Extract the (x, y) coordinate from the center of the cell holding the provided text.  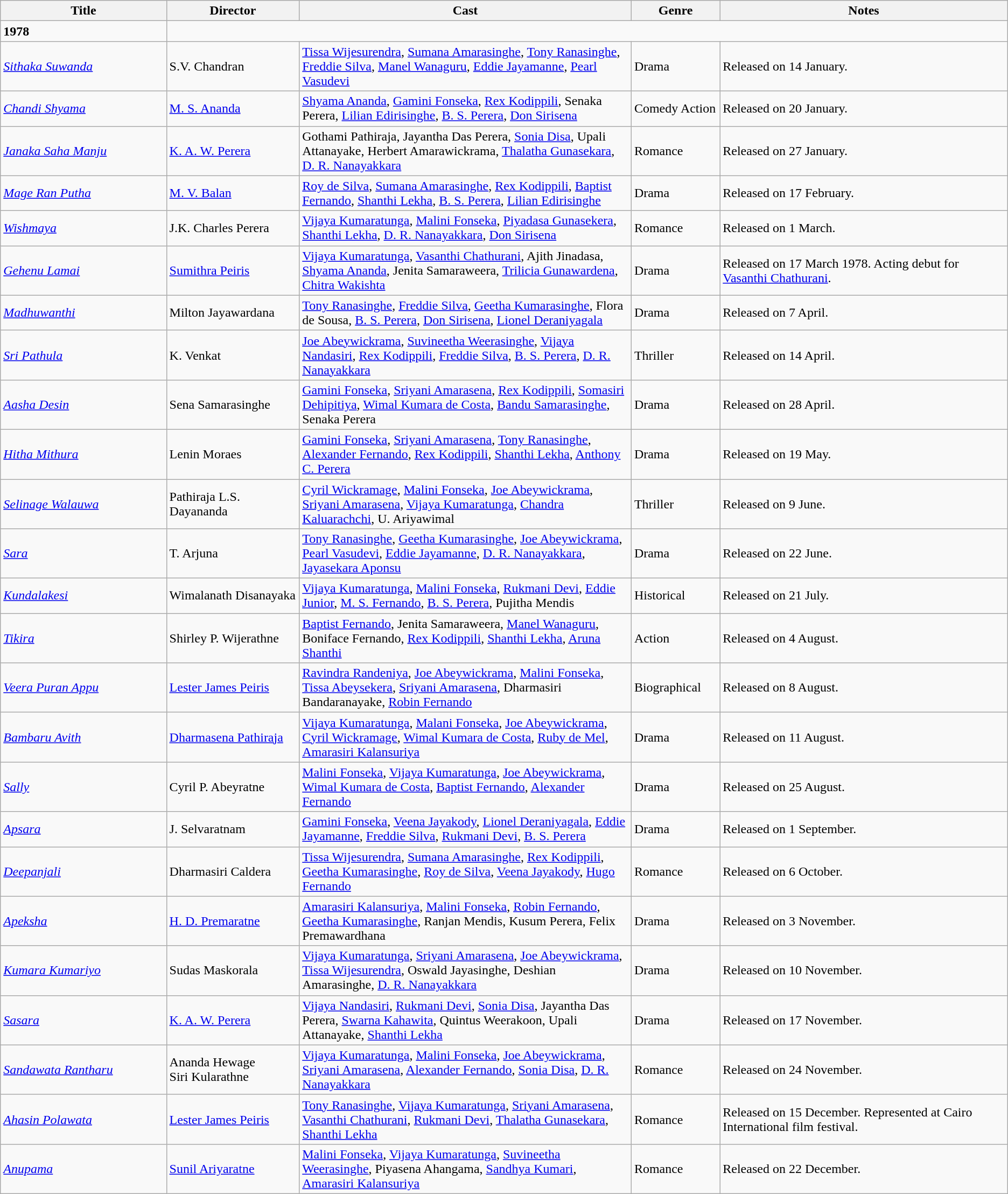
T. Arjuna (233, 554)
Released on 15 December. Represented at Cairo International film festival. (864, 1119)
Sandawata Rantharu (83, 1070)
Sally (83, 787)
Vijaya Kumaratunga, Sriyani Amarasena, Joe Abeywickrama, Tissa Wijesurendra, Oswald Jayasinghe, Deshian Amarasinghe, D. R. Nanayakkara (465, 970)
Malini Fonseka, Vijaya Kumaratunga, Suvineetha Weerasinghe, Piyasena Ahangama, Sandhya Kumari, Amarasiri Kalansuriya (465, 1169)
Sithaka Suwanda (83, 66)
Released on 22 June. (864, 554)
Released on 1 September. (864, 829)
Tissa Wijesurendra, Sumana Amarasinghe, Rex Kodippili, Geetha Kumarasinghe, Roy de Silva, Veena Jayakody, Hugo Fernando (465, 871)
Shyama Ananda, Gamini Fonseka, Rex Kodippili, Senaka Perera, Lilian Edirisinghe, B. S. Perera, Don Sirisena (465, 109)
Madhuwanthi (83, 312)
Released on 11 August. (864, 737)
M. S. Ananda (233, 109)
Kumara Kumariyo (83, 970)
Ravindra Randeniya, Joe Abeywickrama, Malini Fonseka, Tissa Abeysekera, Sriyani Amarasena, Dharmasiri Bandaranayake, Robin Fernando (465, 688)
Sudas Maskorala (233, 970)
Released on 22 December. (864, 1169)
Released on 25 August. (864, 787)
Bambaru Avith (83, 737)
Wimalanath Disanayaka (233, 596)
Released on 1 March. (864, 228)
Milton Jayawardana (233, 312)
Released on 17 March 1978. Acting debut for Vasanthi Chathurani. (864, 270)
Released on 4 August. (864, 638)
Sumithra Peiris (233, 270)
Vijaya Kumaratunga, Malini Fonseka, Rukmani Devi, Eddie Junior, M. S. Fernando, B. S. Perera, Pujitha Mendis (465, 596)
Lenin Moraes (233, 454)
Released on 20 January. (864, 109)
Released on 21 July. (864, 596)
Vijaya Nandasiri, Rukmani Devi, Sonia Disa, Jayantha Das Perera, Swarna Kahawita, Quintus Weerakoon, Upali Attanayake, Shanthi Lekha (465, 1020)
S.V. Chandran (233, 66)
Vijaya Kumaratunga, Malini Fonseka, Joe Abeywickrama, Sriyani Amarasena, Alexander Fernando, Sonia Disa, D. R. Nanayakkara (465, 1070)
Released on 7 April. (864, 312)
Director (233, 11)
J. Selvaratnam (233, 829)
Released on 3 November. (864, 921)
1978 (83, 31)
M. V. Balan (233, 193)
Apsara (83, 829)
Wishmaya (83, 228)
Kundalakesi (83, 596)
Baptist Fernando, Jenita Samaraweera, Manel Wanaguru, Boniface Fernando, Rex Kodippili, Shanthi Lekha, Aruna Shanthi (465, 638)
Released on 17 November. (864, 1020)
Released on 8 August. (864, 688)
Roy de Silva, Sumana Amarasinghe, Rex Kodippili, Baptist Fernando, Shanthi Lekha, B. S. Perera, Lilian Edirisinghe (465, 193)
Vijaya Kumaratunga, Malini Fonseka, Piyadasa Gunasekera, Shanthi Lekha, D. R. Nanayakkara, Don Sirisena (465, 228)
Gothami Pathiraja, Jayantha Das Perera, Sonia Disa, Upali Attanayake, Herbert Amarawickrama, Thalatha Gunasekara, D. R. Nanayakkara (465, 151)
Released on 19 May. (864, 454)
Released on 14 January. (864, 66)
Joe Abeywickrama, Suvineetha Weerasinghe, Vijaya Nandasiri, Rex Kodippili, Freddie Silva, B. S. Perera, D. R. Nanayakkara (465, 355)
Cyril Wickramage, Malini Fonseka, Joe Abeywickrama, Sriyani Amarasena, Vijaya Kumaratunga, Chandra Kaluarachchi, U. Ariyawimal (465, 504)
Gamini Fonseka, Sriyani Amarasena, Tony Ranasinghe, Alexander Fernando, Rex Kodippili, Shanthi Lekha, Anthony C. Perera (465, 454)
Tony Ranasinghe, Freddie Silva, Geetha Kumarasinghe, Flora de Sousa, B. S. Perera, Don Sirisena, Lionel Deraniyagala (465, 312)
Comedy Action (675, 109)
Malini Fonseka, Vijaya Kumaratunga, Joe Abeywickrama, Wimal Kumara de Costa, Baptist Fernando, Alexander Fernando (465, 787)
Cyril P. Abeyratne (233, 787)
Anupama (83, 1169)
K. Venkat (233, 355)
Released on 6 October. (864, 871)
Title (83, 11)
Sasara (83, 1020)
Action (675, 638)
Released on 14 April. (864, 355)
Mage Ran Putha (83, 193)
Genre (675, 11)
Ananda Hewage Siri Kularathne (233, 1070)
Amarasiri Kalansuriya, Malini Fonseka, Robin Fernando, Geetha Kumarasinghe, Ranjan Mendis, Kusum Perera, Felix Premawardhana (465, 921)
Notes (864, 11)
Released on 28 April. (864, 404)
Ahasin Polawata (83, 1119)
Chandi Shyama (83, 109)
Janaka Saha Manju (83, 151)
H. D. Premaratne (233, 921)
Sena Samarasinghe (233, 404)
Tony Ranasinghe, Geetha Kumarasinghe, Joe Abeywickrama, Pearl Vasudevi, Eddie Jayamanne, D. R. Nanayakkara, Jayasekara Aponsu (465, 554)
Sri Pathula (83, 355)
J.K. Charles Perera (233, 228)
Tikira (83, 638)
Biographical (675, 688)
Deepanjali (83, 871)
Vijaya Kumaratunga, Vasanthi Chathurani, Ajith Jinadasa, Shyama Ananda, Jenita Samaraweera, Trilicia Gunawardena, Chitra Wakishta (465, 270)
Released on 27 January. (864, 151)
Gamini Fonseka, Sriyani Amarasena, Rex Kodippili, Somasiri Dehipitiya, Wimal Kumara de Costa, Bandu Samarasinghe, Senaka Perera (465, 404)
Cast (465, 11)
Apeksha (83, 921)
Shirley P. Wijerathne (233, 638)
Dharmasiri Caldera (233, 871)
Vijaya Kumaratunga, Malani Fonseka, Joe Abeywickrama, Cyril Wickramage, Wimal Kumara de Costa, Ruby de Mel, Amarasiri Kalansuriya (465, 737)
Released on 24 November. (864, 1070)
Sunil Ariyaratne (233, 1169)
Historical (675, 596)
Dharmasena Pathiraja (233, 737)
Hitha Mithura (83, 454)
Sara (83, 554)
Gamini Fonseka, Veena Jayakody, Lionel Deraniyagala, Eddie Jayamanne, Freddie Silva, Rukmani Devi, B. S. Perera (465, 829)
Pathiraja L.S. Dayananda (233, 504)
Gehenu Lamai (83, 270)
Veera Puran Appu (83, 688)
Released on 10 November. (864, 970)
Released on 17 February. (864, 193)
Selinage Walauwa (83, 504)
Tissa Wijesurendra, Sumana Amarasinghe, Tony Ranasinghe, Freddie Silva, Manel Wanaguru, Eddie Jayamanne, Pearl Vasudevi (465, 66)
Aasha Desin (83, 404)
Tony Ranasinghe, Vijaya Kumaratunga, Sriyani Amarasena, Vasanthi Chathurani, Rukmani Devi, Thalatha Gunasekara, Shanthi Lekha (465, 1119)
Released on 9 June. (864, 504)
